For the text-containing cell, return its midpoint in [x, y] coordinate format. 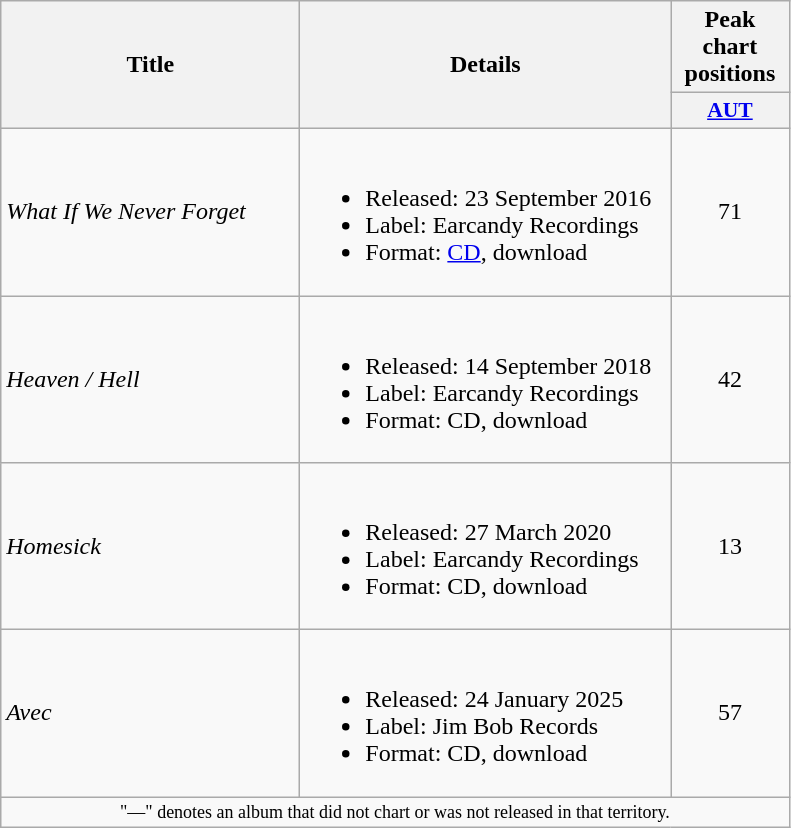
13 [730, 546]
Released: 24 January 2025Label: Jim Bob RecordsFormat: CD, download [486, 714]
Released: 14 September 2018Label: Earcandy RecordingsFormat: CD, download [486, 380]
42 [730, 380]
Released: 27 March 2020Label: Earcandy RecordingsFormat: CD, download [486, 546]
Details [486, 65]
57 [730, 714]
Heaven / Hell [150, 380]
What If We Never Forget [150, 212]
"—" denotes an album that did not chart or was not released in that territory. [395, 812]
Homesick [150, 546]
Peak chart positions [730, 47]
71 [730, 212]
Avec [150, 714]
Title [150, 65]
Released: 23 September 2016Label: Earcandy RecordingsFormat: CD, download [486, 212]
AUT [730, 111]
